Determine the (X, Y) coordinate at the center of the cell enclosing the given text.  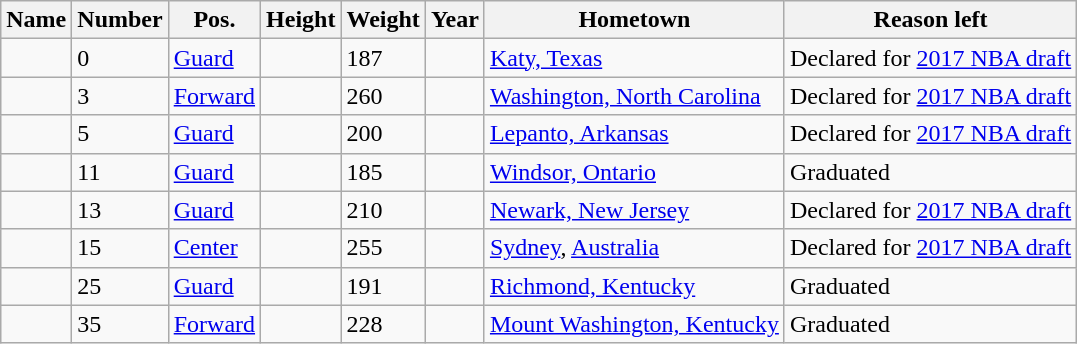
3 (120, 96)
Center (214, 248)
5 (120, 134)
Katy, Texas (634, 58)
200 (383, 134)
Name (36, 20)
Height (301, 20)
Weight (383, 20)
Windsor, Ontario (634, 172)
185 (383, 172)
Washington, North Carolina (634, 96)
Newark, New Jersey (634, 210)
228 (383, 324)
187 (383, 58)
Richmond, Kentucky (634, 286)
Pos. (214, 20)
15 (120, 248)
Year (454, 20)
Sydney, Australia (634, 248)
11 (120, 172)
0 (120, 58)
13 (120, 210)
35 (120, 324)
Mount Washington, Kentucky (634, 324)
210 (383, 210)
191 (383, 286)
Number (120, 20)
Lepanto, Arkansas (634, 134)
Hometown (634, 20)
260 (383, 96)
255 (383, 248)
25 (120, 286)
Reason left (930, 20)
